Return the [x, y] coordinate for the center point of the cell that contains the specified text.  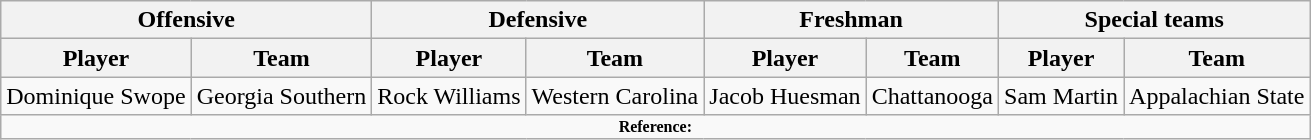
Jacob Huesman [785, 96]
Appalachian State [1217, 96]
Georgia Southern [282, 96]
Western Carolina [615, 96]
Defensive [538, 20]
Offensive [186, 20]
Dominique Swope [96, 96]
Special teams [1154, 20]
Sam Martin [1062, 96]
Freshman [852, 20]
Rock Williams [449, 96]
Chattanooga [932, 96]
Reference: [656, 127]
